Find where the given text appears and provide that cell's center as (X, Y) coordinate. 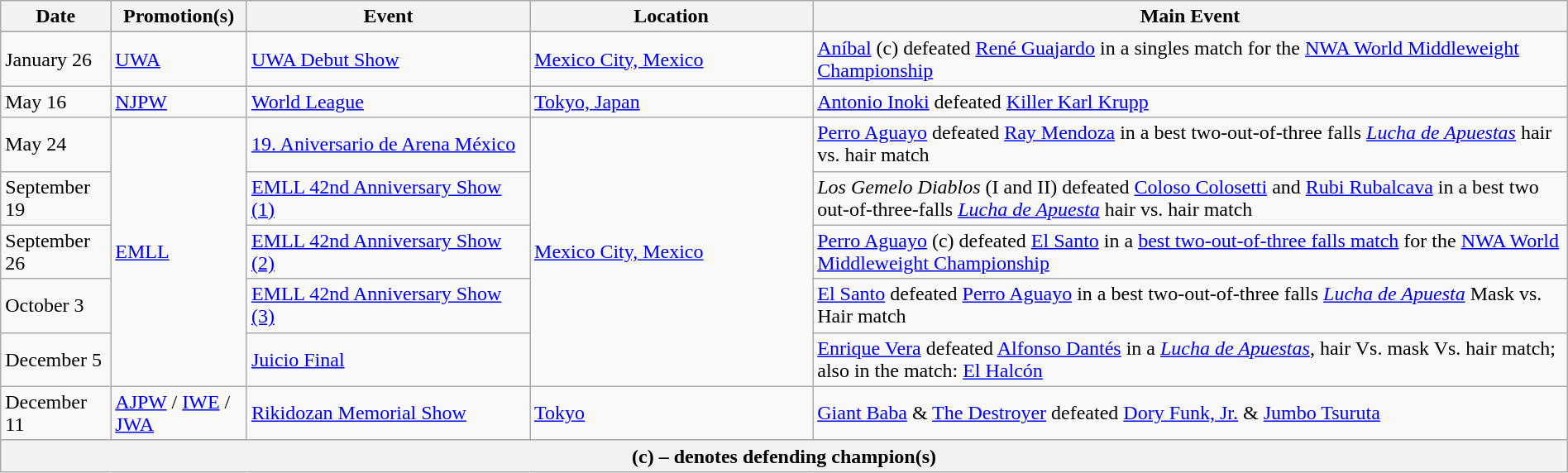
September 19 (56, 198)
EMLL (179, 251)
EMLL 42nd Anniversary Show (3) (388, 306)
Juicio Final (388, 359)
19. Aniversario de Arena México (388, 144)
Tokyo (672, 413)
May 24 (56, 144)
Giant Baba & The Destroyer defeated Dory Funk, Jr. & Jumbo Tsuruta (1191, 413)
May 16 (56, 102)
October 3 (56, 306)
Location (672, 17)
EMLL 42nd Anniversary Show (2) (388, 251)
UWA Debut Show (388, 60)
AJPW / IWE / JWA (179, 413)
Aníbal (c) defeated René Guajardo in a singles match for the NWA World Middleweight Championship (1191, 60)
Promotion(s) (179, 17)
Rikidozan Memorial Show (388, 413)
NJPW (179, 102)
EMLL 42nd Anniversary Show (1) (388, 198)
September 26 (56, 251)
Enrique Vera defeated Alfonso Dantés in a Lucha de Apuestas, hair Vs. mask Vs. hair match; also in the match: El Halcón (1191, 359)
Antonio Inoki defeated Killer Karl Krupp (1191, 102)
December 11 (56, 413)
El Santo defeated Perro Aguayo in a best two-out-of-three falls Lucha de Apuesta Mask vs. Hair match (1191, 306)
World League (388, 102)
Main Event (1191, 17)
Tokyo, Japan (672, 102)
December 5 (56, 359)
Perro Aguayo defeated Ray Mendoza in a best two-out-of-three falls Lucha de Apuestas hair vs. hair match (1191, 144)
Date (56, 17)
January 26 (56, 60)
(c) – denotes defending champion(s) (784, 456)
Los Gemelo Diablos (I and II) defeated Coloso Colosetti and Rubi Rubalcava in a best two out-of-three-falls Lucha de Apuesta hair vs. hair match (1191, 198)
Event (388, 17)
Perro Aguayo (c) defeated El Santo in a best two-out-of-three falls match for the NWA World Middleweight Championship (1191, 251)
UWA (179, 60)
